From the cell containing the given text, extract its center point as [x, y] coordinate. 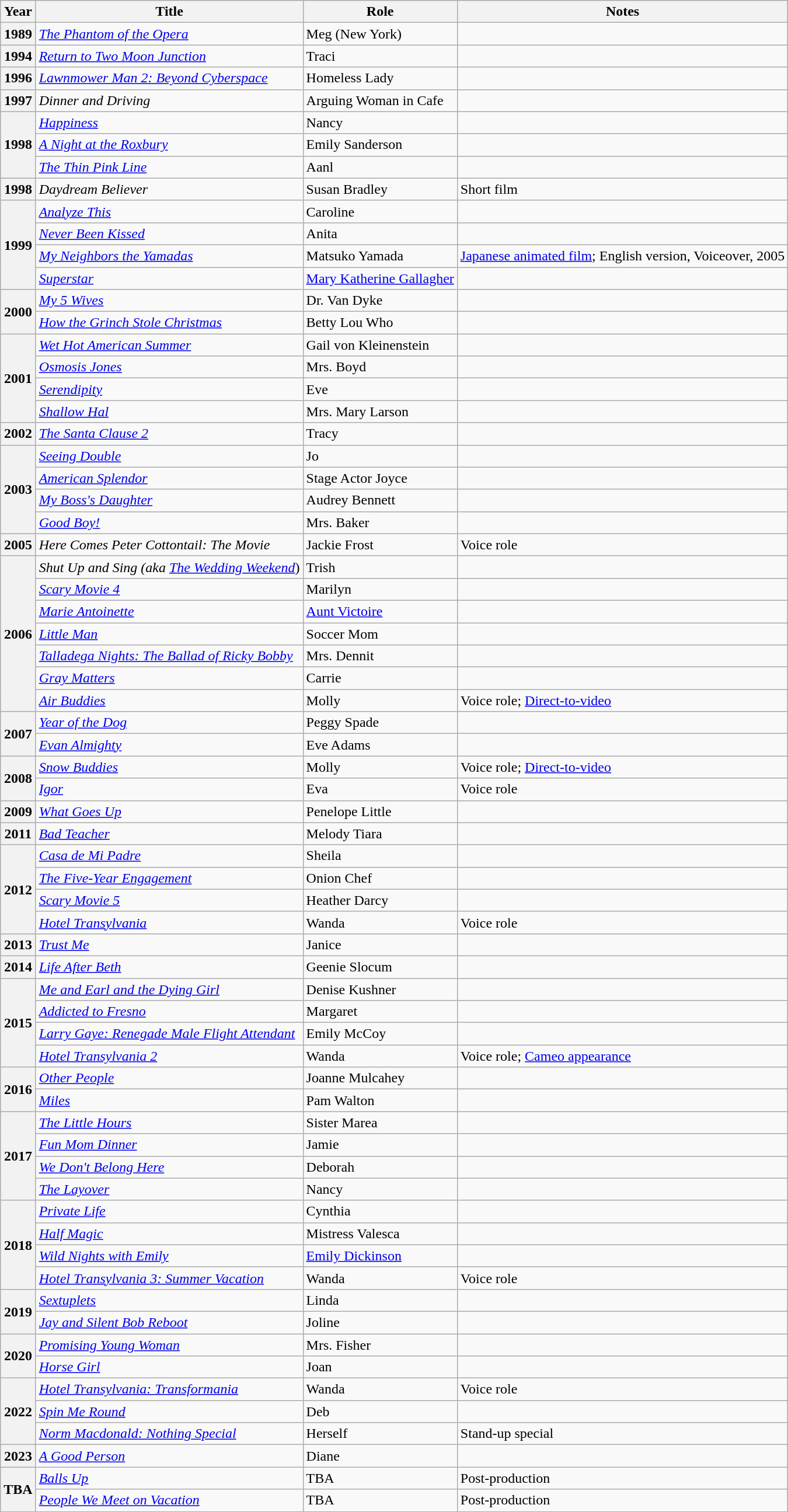
Aanl [380, 167]
Emily McCoy [380, 1034]
Seeing Double [169, 456]
Audrey Bennett [380, 500]
1994 [18, 56]
Good Boy! [169, 522]
Scary Movie 5 [169, 900]
Notes [622, 12]
Half Magic [169, 1234]
Life After Beth [169, 967]
Mrs. Mary Larson [380, 412]
2006 [18, 633]
Wet Hot American Summer [169, 345]
Penelope Little [380, 811]
Never Been Kissed [169, 234]
Role [380, 12]
Wild Nights with Emily [169, 1256]
2012 [18, 889]
Geenie Slocum [380, 967]
1999 [18, 245]
Daydream Believer [169, 189]
Homeless Lady [380, 78]
Shallow Hal [169, 412]
Gail von Kleinenstein [380, 345]
The Phantom of the Opera [169, 34]
Trish [380, 567]
1997 [18, 100]
Trust Me [169, 945]
1989 [18, 34]
Melody Tiara [380, 834]
Hotel Transylvania 3: Summer Vacation [169, 1278]
2011 [18, 834]
2023 [18, 1456]
American Splendor [169, 478]
Diane [380, 1456]
1996 [18, 78]
Me and Earl and the Dying Girl [169, 990]
Sister Marea [380, 1123]
Mrs. Boyd [380, 367]
Voice role; Cameo appearance [622, 1056]
Anita [380, 234]
Cynthia [380, 1211]
Hotel Transylvania 2 [169, 1056]
Hotel Transylvania: Transformania [169, 1389]
Jay and Silent Bob Reboot [169, 1322]
2017 [18, 1156]
People We Meet on Vacation [169, 1500]
Soccer Mom [380, 633]
Traci [380, 56]
Larry Gaye: Renegade Male Flight Attendant [169, 1034]
Evan Almighty [169, 745]
2002 [18, 434]
Year [18, 12]
Serendipity [169, 389]
Susan Bradley [380, 189]
Casa de Mi Padre [169, 856]
2008 [18, 778]
Joan [380, 1367]
2022 [18, 1412]
2016 [18, 1089]
Here Comes Peter Cottontail: The Movie [169, 545]
Sextuplets [169, 1300]
Other People [169, 1078]
Bad Teacher [169, 834]
Promising Young Woman [169, 1344]
Marilyn [380, 589]
Japanese animated film; English version, Voiceover, 2005 [622, 256]
Snow Buddies [169, 767]
Miles [169, 1100]
Onion Chef [380, 878]
Dinner and Driving [169, 100]
2013 [18, 945]
2019 [18, 1311]
What Goes Up [169, 811]
Jamie [380, 1145]
Aunt Victoire [380, 611]
Little Man [169, 633]
Hotel Transylvania [169, 922]
Carrie [380, 678]
Short film [622, 189]
Mrs. Baker [380, 522]
My Neighbors the Yamadas [169, 256]
Peggy Spade [380, 723]
Analyze This [169, 211]
Osmosis Jones [169, 367]
2018 [18, 1245]
Dr. Van Dyke [380, 301]
Tracy [380, 434]
Stage Actor Joyce [380, 478]
Shut Up and Sing (aka The Wedding Weekend) [169, 567]
Norm Macdonald: Nothing Special [169, 1434]
The Thin Pink Line [169, 167]
My 5 Wives [169, 301]
Denise Kushner [380, 990]
Return to Two Moon Junction [169, 56]
Fun Mom Dinner [169, 1145]
Mrs. Fisher [380, 1344]
Eva [380, 789]
Private Life [169, 1211]
Pam Walton [380, 1100]
2014 [18, 967]
The Little Hours [169, 1123]
Title [169, 12]
Joanne Mulcahey [380, 1078]
Betty Lou Who [380, 323]
Janice [380, 945]
The Santa Clause 2 [169, 434]
Linda [380, 1300]
Emily Sanderson [380, 145]
Talladega Nights: The Ballad of Ricky Bobby [169, 656]
Deb [380, 1412]
Gray Matters [169, 678]
Jo [380, 456]
Eve [380, 389]
Superstar [169, 278]
Mistress Valesca [380, 1234]
Matsuko Yamada [380, 256]
2007 [18, 734]
2020 [18, 1356]
Balls Up [169, 1478]
2003 [18, 489]
Horse Girl [169, 1367]
Lawnmower Man 2: Beyond Cyberspace [169, 78]
2000 [18, 312]
Spin Me Round [169, 1412]
Arguing Woman in Cafe [380, 100]
The Five-Year Engagement [169, 878]
Addicted to Fresno [169, 1012]
Caroline [380, 211]
Marie Antoinette [169, 611]
Air Buddies [169, 701]
Sheila [380, 856]
2001 [18, 378]
Igor [169, 789]
Mary Katherine Gallagher [380, 278]
A Good Person [169, 1456]
A Night at the Roxbury [169, 145]
Meg (New York) [380, 34]
Herself [380, 1434]
Mrs. Dennit [380, 656]
Year of the Dog [169, 723]
Margaret [380, 1012]
Eve Adams [380, 745]
2009 [18, 811]
2015 [18, 1023]
Stand-up special [622, 1434]
We Don't Belong Here [169, 1167]
Jackie Frost [380, 545]
Scary Movie 4 [169, 589]
Emily Dickinson [380, 1256]
Happiness [169, 123]
My Boss's Daughter [169, 500]
The Layover [169, 1189]
2005 [18, 545]
Deborah [380, 1167]
How the Grinch Stole Christmas [169, 323]
Joline [380, 1322]
Heather Darcy [380, 900]
